Determine the [x, y] coordinate at the center of the cell enclosing the given text.  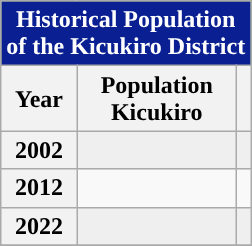
2022 [39, 226]
2012 [39, 188]
2002 [39, 150]
Population Kicukiro [156, 98]
Historical Population of the Kicukiro District [126, 34]
Year [39, 98]
